For the text-containing cell, return its midpoint in [x, y] coordinate format. 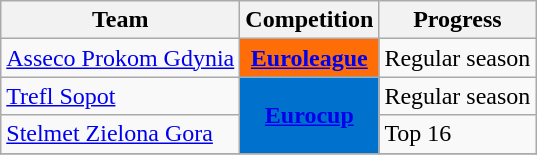
Top 16 [458, 134]
Eurocup [310, 115]
Euroleague [310, 58]
Stelmet Zielona Gora [120, 134]
Asseco Prokom Gdynia [120, 58]
Progress [458, 20]
Team [120, 20]
Trefl Sopot [120, 96]
Competition [310, 20]
